For the text-containing cell, return its midpoint in (X, Y) coordinate format. 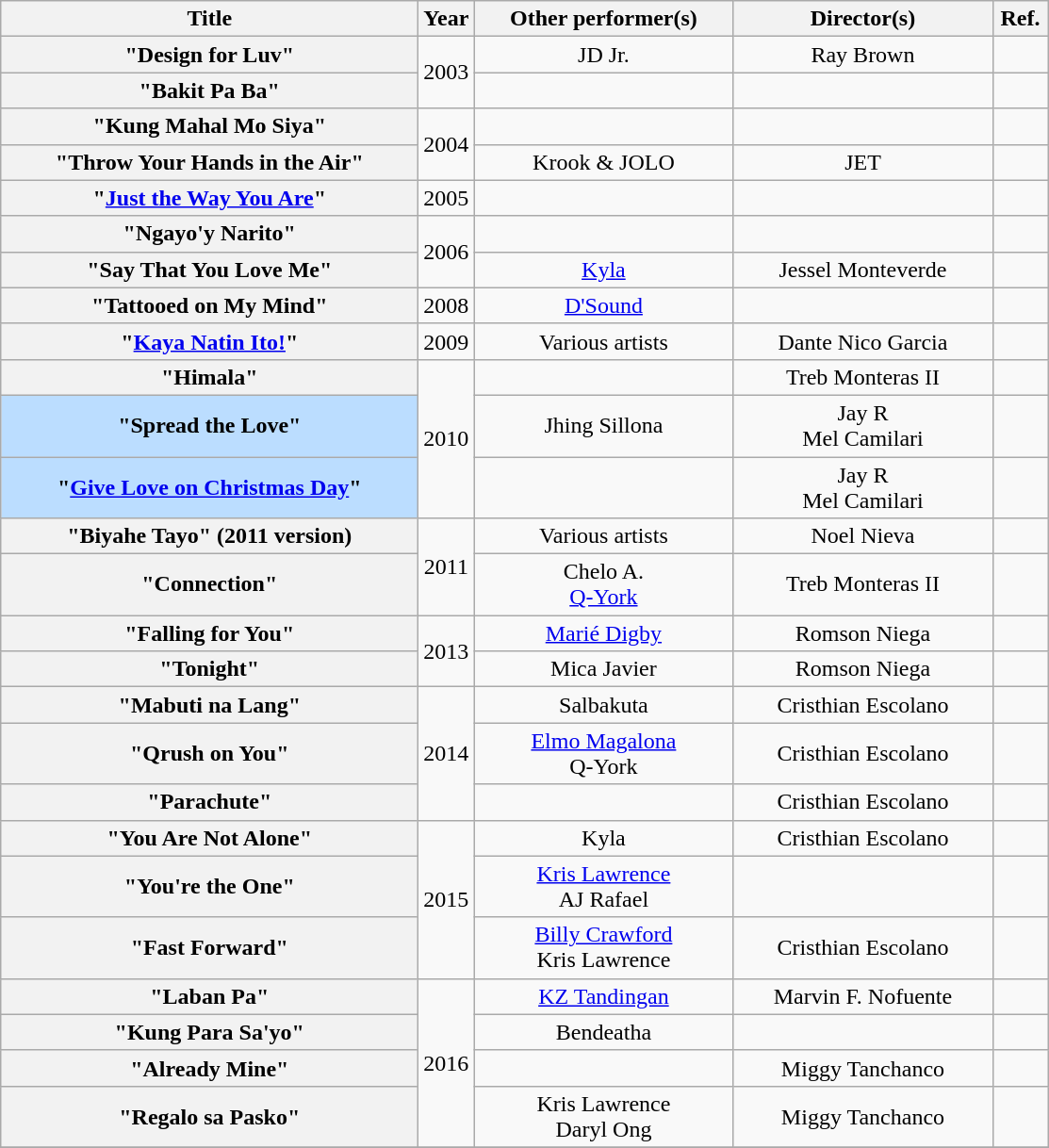
JD Jr. (603, 55)
Bendeatha (603, 1032)
Dante Nico Garcia (863, 341)
"Laban Pa" (209, 996)
2013 (447, 651)
"Spread the Love" (209, 426)
Other performer(s) (603, 19)
2003 (447, 73)
2014 (447, 754)
"Fast Forward" (209, 948)
Chelo A.Q-York (603, 584)
Mica Javier (603, 669)
2016 (447, 1063)
Marié Digby (603, 633)
"Falling for You" (209, 633)
"Connection" (209, 584)
"Design for Luv" (209, 55)
2008 (447, 305)
Title (209, 19)
"You Are Not Alone" (209, 838)
Noel Nieva (863, 536)
"Throw Your Hands in the Air" (209, 162)
2009 (447, 341)
"Himala" (209, 377)
"Bakit Pa Ba" (209, 90)
"Tattooed on My Mind" (209, 305)
Ray Brown (863, 55)
"Ngayo'y Narito" (209, 234)
Marvin F. Nofuente (863, 996)
KZ Tandingan (603, 996)
Ref. (1020, 19)
Billy CrawfordKris Lawrence (603, 948)
2011 (447, 567)
"Qrush on You" (209, 754)
"Kaya Natin Ito!" (209, 341)
"Biyahe Tayo" (2011 version) (209, 536)
"Tonight" (209, 669)
"Say That You Love Me" (209, 270)
2005 (447, 198)
"Mabuti na Lang" (209, 705)
2015 (447, 899)
2004 (447, 144)
"Regalo sa Pasko" (209, 1116)
"Kung Mahal Mo Siya" (209, 126)
"Give Love on Christmas Day" (209, 486)
Director(s) (863, 19)
Jessel Monteverde (863, 270)
"Parachute" (209, 802)
Krook & JOLO (603, 162)
Jhing Sillona (603, 426)
Kris LawrenceDaryl Ong (603, 1116)
D'Sound (603, 305)
Elmo MagalonaQ-York (603, 754)
Salbakuta (603, 705)
Kris LawrenceAJ Rafael (603, 886)
"Just the Way You Are" (209, 198)
Year (447, 19)
2006 (447, 252)
2010 (447, 438)
"You're the One" (209, 886)
JET (863, 162)
"Already Mine" (209, 1068)
"Kung Para Sa'yo" (209, 1032)
